Detect which cell encompasses the target text, then output its (X, Y) center coordinate. 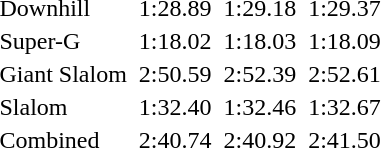
1:32.46 (260, 107)
2:50.59 (175, 74)
1:18.03 (260, 41)
1:18.02 (175, 41)
1:32.40 (175, 107)
2:52.39 (260, 74)
